Pinpoint the cell where the given text exists, returning its (X, Y) midpoint coordinate. 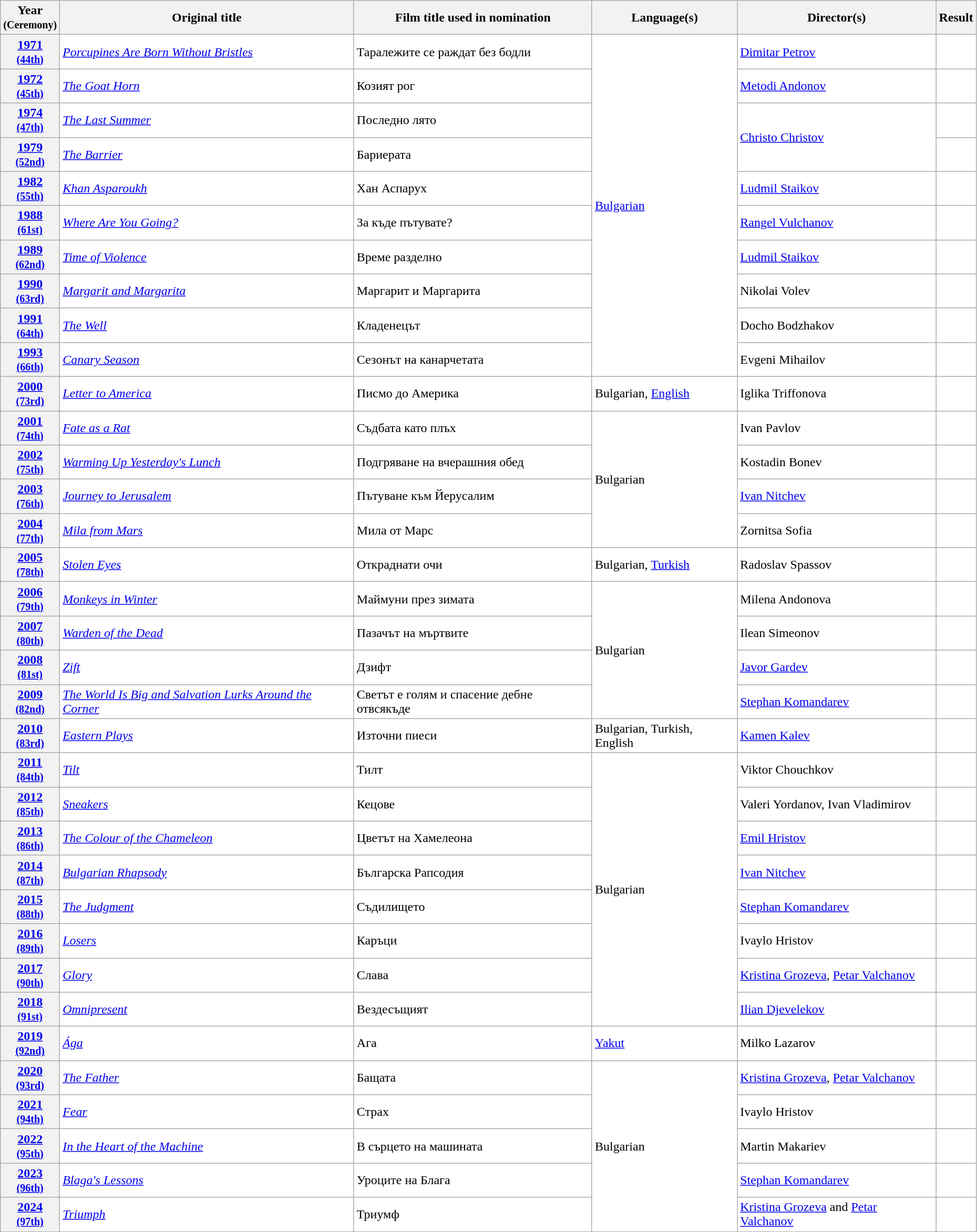
2009(82nd) (30, 701)
Дзифт (473, 668)
Warden of the Dead (207, 633)
The Judgment (207, 906)
Valeri Yordanov, Ivan Vladimirov (837, 804)
Eastern Plays (207, 736)
2005(78th) (30, 564)
2021(94th) (30, 1112)
Where Are You Going? (207, 223)
Bulgarian, Turkish (664, 564)
2003(76th) (30, 496)
2017(90th) (30, 974)
Слава (473, 974)
Страх (473, 1112)
Маргарит и Маргарита (473, 291)
2024(97th) (30, 1214)
Emil Hristov (837, 838)
The Father (207, 1077)
Zornitsa Sofia (837, 531)
Kamen Kalev (837, 736)
Javor Gardev (837, 668)
Пътуване към Йерусалим (473, 496)
Kostadin Bonev (837, 463)
Margarit and Margarita (207, 291)
Triumph (207, 1214)
Metodi Andonov (837, 86)
1988(61st) (30, 223)
Последно лято (473, 120)
Кладенецът (473, 325)
Ivan Pavlov (837, 428)
Маймуни през зимата (473, 599)
2013(86th) (30, 838)
Yakut (664, 1044)
2022(95th) (30, 1146)
The World Is Big and Salvation Lurks Around the Corner (207, 701)
Iglika Triffonova (837, 393)
Monkeys in Winter (207, 599)
Milena Andonova (837, 599)
Бариерата (473, 155)
Time of Violence (207, 256)
2011(84th) (30, 769)
Year(Ceremony) (30, 18)
Таралежите се раждат без бодли (473, 52)
Цветът на Хамелеона (473, 838)
Бащата (473, 1077)
The Colour of the Chameleon (207, 838)
2018(91st) (30, 1009)
2012(85th) (30, 804)
Losers (207, 941)
1972(45th) (30, 86)
Porcupines Are Born Without Bristles (207, 52)
Rangel Vulchanov (837, 223)
Съдилището (473, 906)
2010(83rd) (30, 736)
Подгряване на вчерашния обед (473, 463)
Време разделно (473, 256)
Letter to America (207, 393)
Хан Аспарух (473, 188)
2019(92nd) (30, 1044)
Ага (473, 1044)
Stolen Eyes (207, 564)
2002(75th) (30, 463)
Docho Bodzhakov (837, 325)
Film title used in nomination (473, 18)
Ága (207, 1044)
Kristina Grozeva and Petar Valchanov (837, 1214)
1982(55th) (30, 188)
The Goat Horn (207, 86)
Вездесъщият (473, 1009)
За къде пътувате? (473, 223)
1991(64th) (30, 325)
Bulgarian, Turkish, English (664, 736)
Писмо до Америка (473, 393)
Warming Up Yesterday's Lunch (207, 463)
In the Heart of the Machine (207, 1146)
Milko Lazarov (837, 1044)
Journey to Jerusalem (207, 496)
Director(s) (837, 18)
Тилт (473, 769)
Пазачът на мъртвите (473, 633)
Съдбата като плъх (473, 428)
2008(81st) (30, 668)
Откраднати очи (473, 564)
2014(87th) (30, 872)
Мила от Марс (473, 531)
2000(73rd) (30, 393)
Mila from Mars (207, 531)
The Barrier (207, 155)
Blaga's Lessons (207, 1180)
1990(63rd) (30, 291)
Dimitar Petrov (837, 52)
Original title (207, 18)
Zift (207, 668)
Language(s) (664, 18)
2016(89th) (30, 941)
1993(66th) (30, 360)
2023(96th) (30, 1180)
2006(79th) (30, 599)
Nikolai Volev (837, 291)
Ilean Simeonov (837, 633)
Българска Рапсодия (473, 872)
Ilian Djevelekov (837, 1009)
Christo Christov (837, 137)
Radoslav Spassov (837, 564)
Bulgarian Rhapsody (207, 872)
Viktor Chouchkov (837, 769)
Bulgarian, English (664, 393)
Източни пиеси (473, 736)
Светът е голям и спасение дебне отвсякъде (473, 701)
The Well (207, 325)
Уроците на Блага (473, 1180)
1974(47th) (30, 120)
Omnipresent (207, 1009)
Canary Season (207, 360)
2004(77th) (30, 531)
Tilt (207, 769)
Козият рог (473, 86)
1971(44th) (30, 52)
Khan Asparoukh (207, 188)
В сърцето на машината (473, 1146)
Glory (207, 974)
Каръци (473, 941)
2015(88th) (30, 906)
2020(93rd) (30, 1077)
1989(62nd) (30, 256)
Martin Makariev (837, 1146)
Триумф (473, 1214)
2001(74th) (30, 428)
Sneakers (207, 804)
Result (956, 18)
Кецове (473, 804)
Evgeni Mihailov (837, 360)
1979(52nd) (30, 155)
Сезонът на канарчетата (473, 360)
Fear (207, 1112)
2007(80th) (30, 633)
Fate as a Rat (207, 428)
The Last Summer (207, 120)
